Provide the [x, y] coordinate of the cell's center where the given text is located.  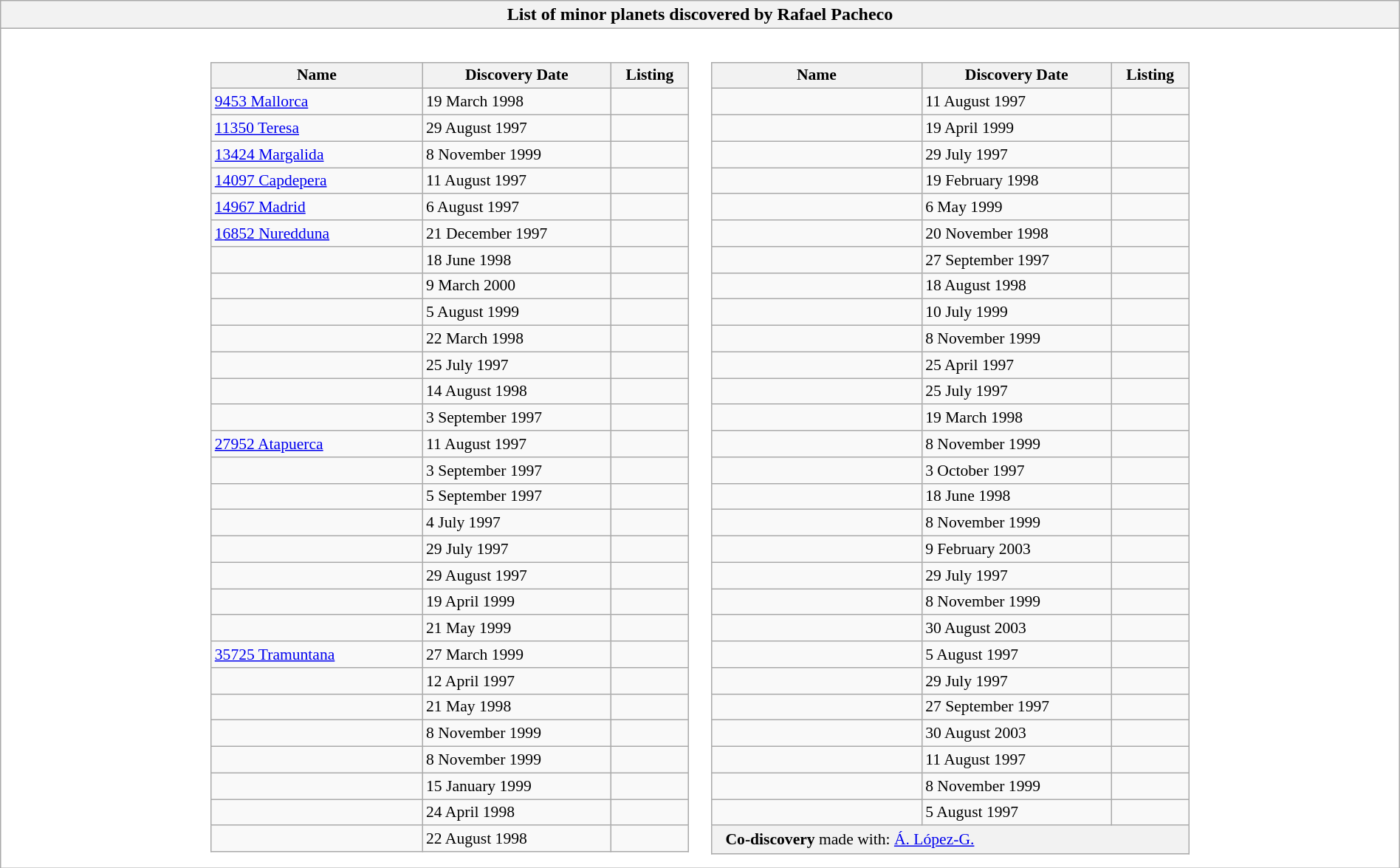
19 February 1998 [1016, 181]
Co-discovery made with: Á. López-G. [950, 839]
14097 Capdepera [317, 181]
9 February 2003 [1016, 549]
13424 Margalida [317, 154]
21 May 1999 [517, 628]
16852 Nuredduna [317, 233]
6 May 1999 [1016, 207]
21 December 1997 [517, 233]
22 August 1998 [517, 838]
12 April 1997 [517, 680]
27952 Atapuerca [317, 444]
15 January 1999 [517, 786]
27 March 1999 [517, 655]
14967 Madrid [317, 207]
4 July 1997 [517, 523]
11350 Teresa [317, 128]
20 November 1998 [1016, 233]
5 August 1999 [517, 312]
21 May 1998 [517, 707]
18 August 1998 [1016, 286]
9453 Mallorca [317, 102]
6 August 1997 [517, 207]
10 July 1999 [1016, 312]
5 September 1997 [517, 496]
14 August 1998 [517, 392]
9 March 2000 [517, 286]
3 October 1997 [1016, 470]
24 April 1998 [517, 813]
22 March 1998 [517, 338]
List of minor planets discovered by Rafael Pacheco [700, 15]
35725 Tramuntana [317, 655]
25 April 1997 [1016, 365]
